Pinpoint the cell where the given text exists, returning its [x, y] midpoint coordinate. 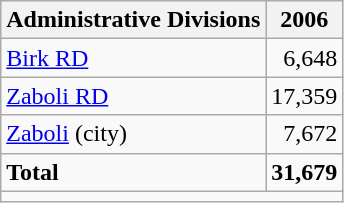
31,679 [304, 172]
17,359 [304, 96]
Zaboli RD [134, 96]
Birk RD [134, 58]
Zaboli (city) [134, 134]
Total [134, 172]
2006 [304, 20]
Administrative Divisions [134, 20]
6,648 [304, 58]
7,672 [304, 134]
